Search for the cell housing the specified text and yield its (x, y) center coordinate. 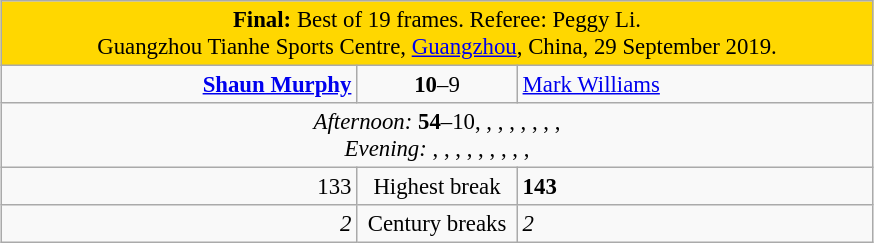
Shaun Murphy (179, 85)
10–9 (438, 85)
Mark Williams (695, 85)
Highest break (438, 187)
143 (695, 187)
Afternoon: 54–10, , , , , , , , Evening: , , , , , , , , , (437, 136)
133 (179, 187)
Century breaks (438, 224)
Final: Best of 19 frames. Referee: Peggy Li.Guangzhou Tianhe Sports Centre, Guangzhou, China, 29 September 2019. (437, 34)
